Return the (X, Y) coordinate for the center point of the cell that contains the specified text.  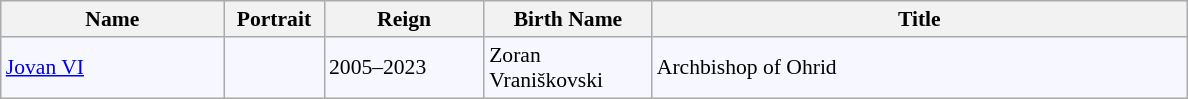
Title (920, 19)
Reign (404, 19)
2005–2023 (404, 68)
Zoran Vraniškovski (568, 68)
Portrait (274, 19)
Archbishop of Ohrid (920, 68)
Jovan VI (112, 68)
Name (112, 19)
Birth Name (568, 19)
